Locate the cell with the specified text and output its [x, y] center coordinate. 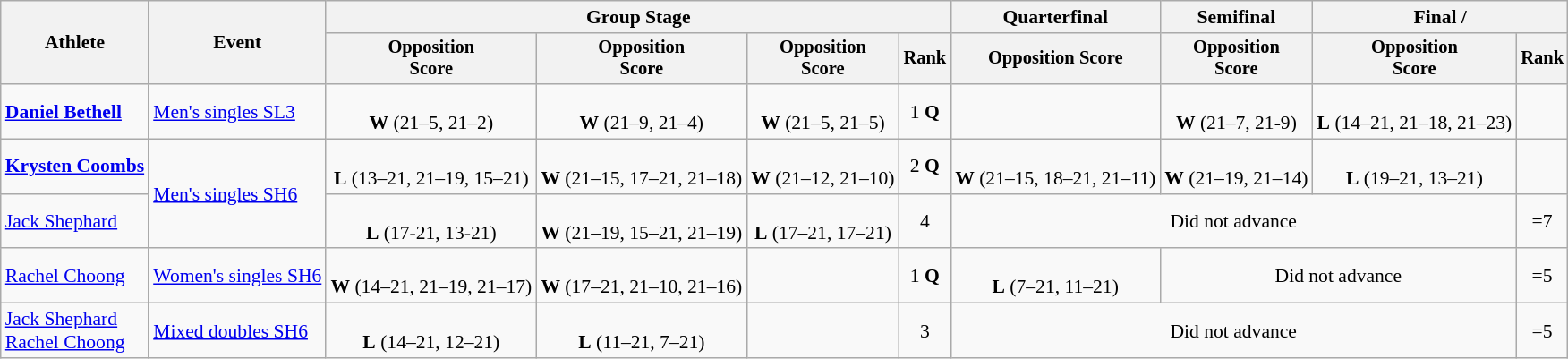
L (19–21, 13–21) [1415, 167]
L (13–21, 21–19, 15–21) [431, 167]
L (7–21, 11–21) [1055, 276]
Event [237, 43]
=7 [1542, 222]
L (14–21, 12–21) [431, 331]
Mixed doubles SH6 [237, 331]
Athlete [75, 43]
W (21–15, 18–21, 21–11) [1055, 167]
W (14–21, 21–19, 21–17) [431, 276]
W (21–19, 21–14) [1236, 167]
W (21–19, 15–21, 21–19) [641, 222]
Group Stage [638, 17]
W (21–5, 21–2) [431, 111]
L (17-21, 13-21) [431, 222]
W (17–21, 21–10, 21–16) [641, 276]
2 Q [925, 167]
Krysten Coombs [75, 167]
Final / [1441, 17]
W (21–7, 21-9) [1236, 111]
W (21–5, 21–5) [822, 111]
W (21–15, 17–21, 21–18) [641, 167]
Jack Shephard [75, 222]
Quarterfinal [1055, 17]
4 [925, 222]
Rachel Choong [75, 276]
3 [925, 331]
Jack ShephardRachel Choong [75, 331]
Daniel Bethell [75, 111]
W (21–12, 21–10) [822, 167]
L (17–21, 17–21) [822, 222]
Opposition Score [1055, 59]
Men's singles SH6 [237, 194]
Women's singles SH6 [237, 276]
Semifinal [1236, 17]
L (14–21, 21–18, 21–23) [1415, 111]
Men's singles SL3 [237, 111]
L (11–21, 7–21) [641, 331]
W (21–9, 21–4) [641, 111]
